Detect which cell encompasses the target text, then output its [x, y] center coordinate. 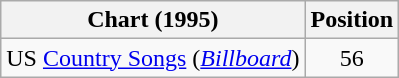
56 [352, 58]
Chart (1995) [153, 20]
US Country Songs (Billboard) [153, 58]
Position [352, 20]
